Find where the given text appears and provide that cell's center as (X, Y) coordinate. 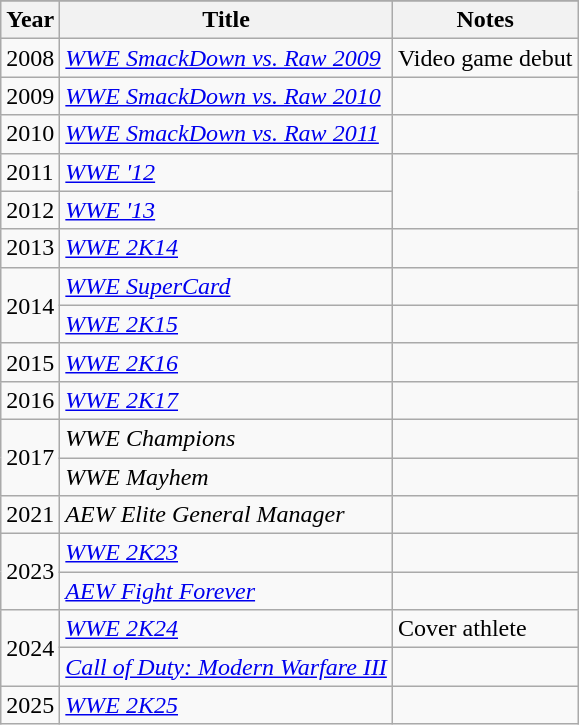
Cover athlete (485, 629)
WWE 2K24 (226, 629)
WWE '12 (226, 172)
2013 (30, 248)
2016 (30, 400)
WWE 2K16 (226, 362)
WWE '13 (226, 210)
Title (226, 20)
WWE 2K17 (226, 400)
2008 (30, 58)
AEW Fight Forever (226, 591)
WWE 2K23 (226, 553)
WWE 2K25 (226, 705)
WWE SmackDown vs. Raw 2010 (226, 96)
Call of Duty: Modern Warfare III (226, 667)
WWE SuperCard (226, 286)
WWE Champions (226, 438)
WWE Mayhem (226, 477)
2017 (30, 457)
2011 (30, 172)
2024 (30, 648)
Video game debut (485, 58)
WWE SmackDown vs. Raw 2011 (226, 134)
2012 (30, 210)
Notes (485, 20)
AEW Elite General Manager (226, 515)
WWE 2K15 (226, 324)
Year (30, 20)
2023 (30, 572)
2014 (30, 305)
2025 (30, 705)
WWE 2K14 (226, 248)
2015 (30, 362)
2009 (30, 96)
2010 (30, 134)
WWE SmackDown vs. Raw 2009 (226, 58)
2021 (30, 515)
